Capture the cell that displays the provided text and extract its [x, y] central coordinate. 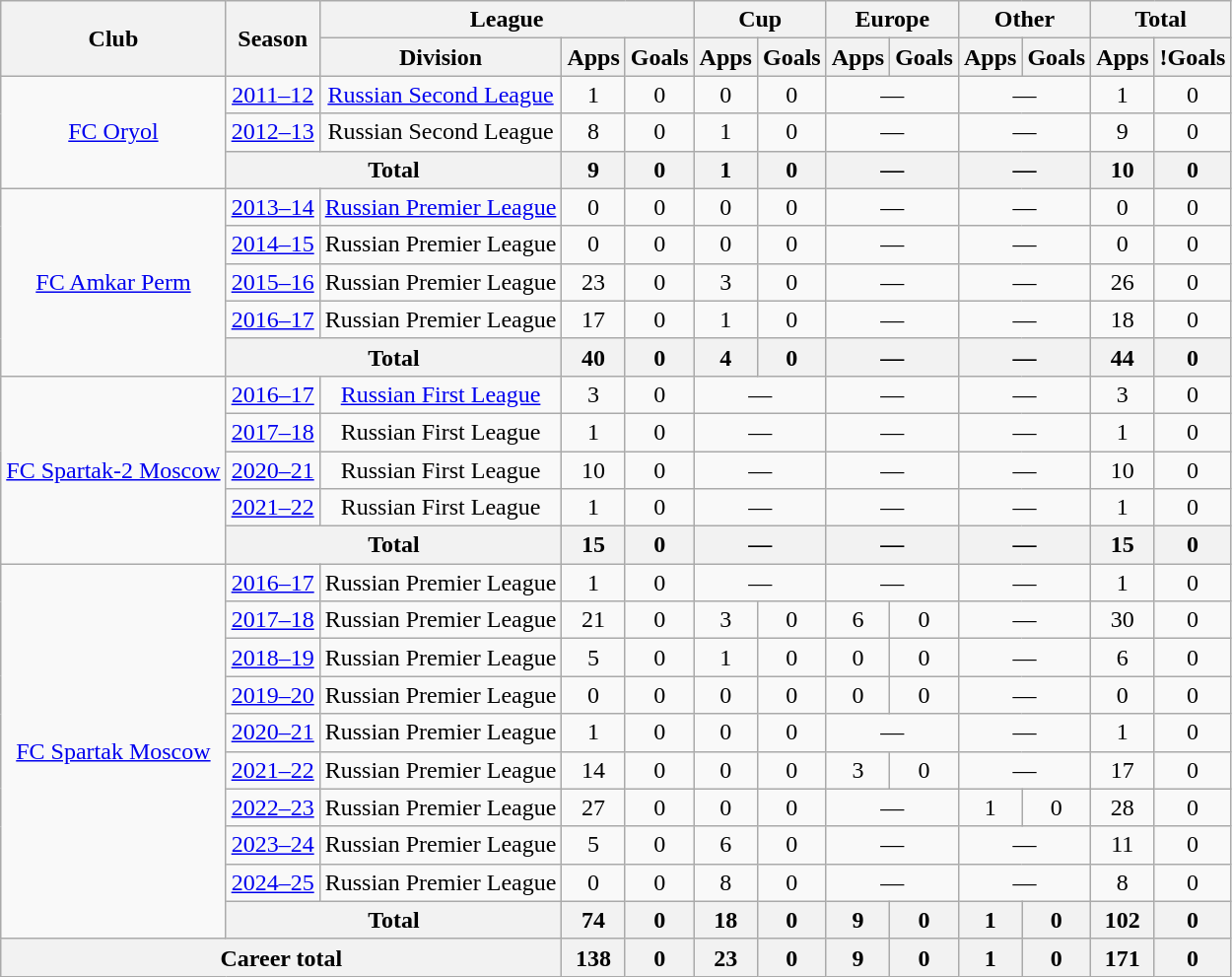
FC Amkar Perm [113, 282]
27 [593, 807]
28 [1123, 807]
2012–13 [272, 132]
2015–16 [272, 282]
30 [1123, 620]
FC Spartak Moscow [113, 751]
2011–12 [272, 95]
102 [1123, 920]
2019–20 [272, 695]
Europe [892, 20]
2018–19 [272, 658]
FC Spartak-2 Moscow [113, 469]
2014–15 [272, 244]
2023–24 [272, 845]
11 [1123, 845]
Other [1024, 20]
40 [593, 357]
44 [1123, 357]
74 [593, 920]
!Goals [1193, 57]
Cup [760, 20]
2024–25 [272, 882]
14 [593, 770]
Club [113, 38]
21 [593, 620]
138 [593, 957]
171 [1123, 957]
2022–23 [272, 807]
Career total [282, 957]
League [507, 20]
Division [441, 57]
4 [725, 357]
26 [1123, 282]
2013–14 [272, 207]
FC Oryol [113, 132]
Season [272, 38]
